Provide the (x, y) coordinate of the cell's center where the given text is located.  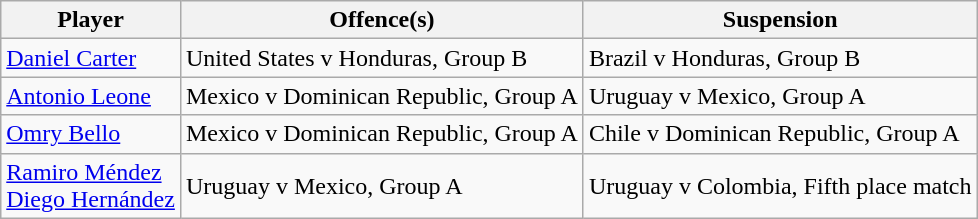
Chile v Dominican Republic, Group A (780, 134)
Ramiro Méndez Diego Hernández (91, 186)
Uruguay v Colombia, Fifth place match (780, 186)
Omry Bello (91, 134)
Player (91, 20)
Daniel Carter (91, 58)
Brazil v Honduras, Group B (780, 58)
Antonio Leone (91, 96)
Offence(s) (382, 20)
Suspension (780, 20)
United States v Honduras, Group B (382, 58)
